For the text-containing cell, return its midpoint in [X, Y] coordinate format. 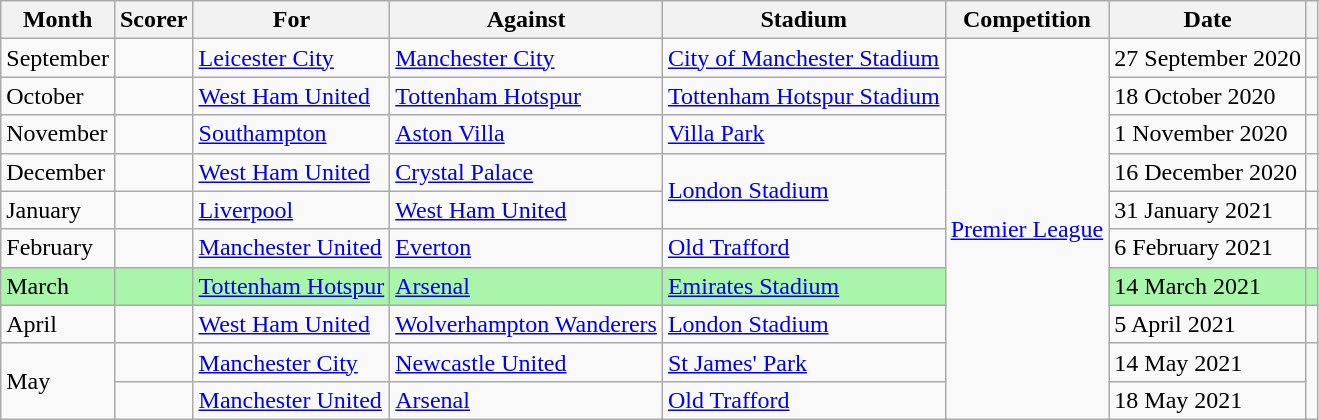
Against [526, 20]
6 February 2021 [1208, 248]
September [58, 58]
Stadium [804, 20]
1 November 2020 [1208, 134]
Scorer [154, 20]
November [58, 134]
Crystal Palace [526, 172]
Tottenham Hotspur Stadium [804, 96]
January [58, 210]
City of Manchester Stadium [804, 58]
Newcastle United [526, 362]
31 January 2021 [1208, 210]
St James' Park [804, 362]
Wolverhampton Wanderers [526, 324]
Southampton [292, 134]
April [58, 324]
Emirates Stadium [804, 286]
Everton [526, 248]
27 September 2020 [1208, 58]
Date [1208, 20]
May [58, 381]
14 March 2021 [1208, 286]
February [58, 248]
March [58, 286]
Villa Park [804, 134]
5 April 2021 [1208, 324]
14 May 2021 [1208, 362]
Liverpool [292, 210]
18 October 2020 [1208, 96]
18 May 2021 [1208, 400]
December [58, 172]
Aston Villa [526, 134]
October [58, 96]
For [292, 20]
Premier League [1027, 230]
Leicester City [292, 58]
Month [58, 20]
16 December 2020 [1208, 172]
Competition [1027, 20]
